Capture the cell that displays the provided text and extract its [x, y] central coordinate. 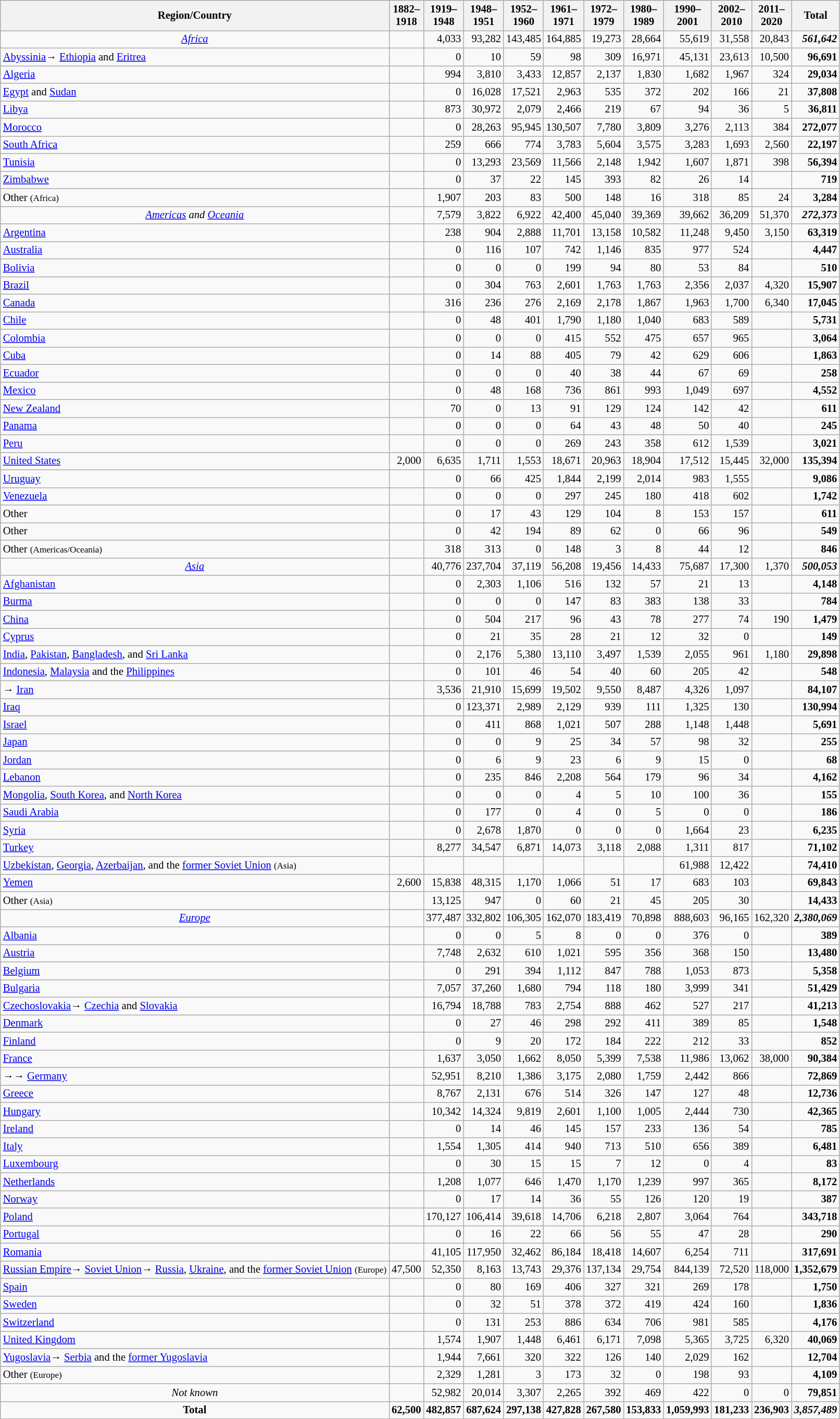
6,871 [524, 848]
39,662 [687, 215]
26 [687, 180]
414 [524, 1146]
32,000 [772, 461]
Hungary [195, 1111]
Tunisia [195, 162]
1,097 [731, 689]
6,461 [563, 1340]
4,148 [816, 584]
181,233 [731, 1410]
1,077 [483, 1182]
1,967 [731, 74]
118 [604, 988]
595 [604, 953]
Uruguay [195, 479]
153 [687, 514]
162 [731, 1358]
1,470 [563, 1182]
327 [604, 1287]
258 [816, 373]
2,199 [604, 479]
1,637 [444, 1059]
Italy [195, 1146]
15,445 [731, 461]
19,502 [563, 689]
646 [524, 1182]
86,184 [563, 1252]
1,386 [524, 1076]
12,857 [563, 74]
6,218 [604, 1217]
13,743 [524, 1270]
Other (Europe) [195, 1375]
32,462 [524, 1252]
2,888 [524, 233]
322 [563, 1358]
20 [524, 1041]
38,000 [772, 1059]
4,326 [687, 689]
1919–1948 [444, 15]
2,129 [563, 707]
5,399 [604, 1059]
320 [524, 1358]
2,137 [604, 74]
51,429 [816, 988]
6,171 [604, 1340]
500,053 [816, 567]
Uzbekistan, Georgia, Azerbaijan, and the former Soviet Union (Asia) [195, 865]
1,059,993 [687, 1410]
940 [563, 1146]
Libya [195, 109]
190 [772, 619]
324 [772, 74]
2,963 [563, 92]
2,265 [563, 1392]
15,907 [816, 285]
788 [644, 971]
84 [731, 268]
6,254 [687, 1252]
1,662 [524, 1059]
313 [483, 549]
711 [731, 1252]
27 [483, 1023]
48,315 [483, 883]
14,073 [563, 848]
1,106 [524, 584]
1,759 [644, 1076]
Abyssinia→ Ethiopia and Eritrea [195, 57]
82 [644, 180]
387 [816, 1199]
130,994 [816, 707]
3,283 [687, 145]
5,731 [816, 320]
18,788 [483, 1006]
2,176 [483, 655]
6,340 [772, 303]
418 [687, 496]
10,342 [444, 1111]
131 [483, 1322]
2,678 [483, 830]
173 [563, 1375]
2,754 [563, 1006]
39,618 [524, 1217]
2,466 [563, 109]
10,500 [772, 57]
9,086 [816, 479]
Czechoslovakia→ Czechia and Slovakia [195, 1006]
272,077 [816, 127]
Venezuela [195, 496]
794 [563, 988]
2,113 [731, 127]
13,125 [444, 900]
3,050 [483, 1059]
2,208 [563, 777]
20,014 [483, 1392]
612 [687, 443]
1,311 [687, 848]
393 [604, 180]
500 [563, 197]
70 [444, 408]
297,138 [524, 1410]
136 [687, 1129]
23,613 [731, 57]
Bulgaria [195, 988]
14,607 [644, 1252]
394 [524, 971]
Brazil [195, 285]
186 [816, 812]
36,209 [731, 215]
177 [483, 812]
Other (Africa) [195, 197]
12,736 [816, 1094]
259 [444, 145]
72,520 [731, 1270]
965 [731, 338]
730 [731, 1111]
606 [731, 356]
111 [644, 707]
93,282 [483, 39]
11,566 [563, 162]
29,034 [816, 74]
172 [563, 1041]
1,870 [524, 830]
844,139 [687, 1270]
89 [563, 531]
8,487 [644, 689]
997 [687, 1182]
Austria [195, 953]
2,380,069 [816, 918]
South Africa [195, 145]
Poland [195, 1217]
90,384 [816, 1059]
3,725 [731, 1340]
3,999 [687, 988]
3,536 [444, 689]
130,507 [563, 127]
1,742 [816, 496]
1,555 [731, 479]
20,963 [604, 461]
290 [816, 1234]
852 [816, 1041]
34,547 [483, 848]
358 [644, 443]
183,419 [604, 918]
140 [644, 1358]
Portugal [195, 1234]
China [195, 619]
194 [524, 531]
3,575 [644, 145]
219 [604, 109]
317,691 [816, 1252]
3,433 [524, 74]
253 [524, 1322]
2,088 [644, 848]
469 [644, 1392]
1,693 [731, 145]
Iraq [195, 707]
3,021 [816, 443]
→→ Germany [195, 1076]
405 [563, 356]
84,107 [816, 689]
55,619 [687, 39]
170,127 [444, 1217]
356 [644, 953]
61,988 [687, 865]
1,281 [483, 1375]
3,497 [604, 655]
2,303 [483, 584]
2,989 [524, 707]
977 [687, 250]
Ireland [195, 1129]
56,394 [816, 162]
16,794 [444, 1006]
96,691 [816, 57]
3,118 [604, 848]
Israel [195, 724]
120 [687, 1199]
742 [563, 250]
888 [604, 1006]
462 [644, 1006]
4,320 [772, 285]
106,414 [483, 1217]
332,802 [483, 918]
127 [687, 1094]
168 [524, 391]
Russian Empire→ Soviet Union→ Russia, Ukraine, and the former Soviet Union (Europe) [195, 1270]
783 [524, 1006]
504 [483, 619]
123,371 [483, 707]
184 [604, 1041]
656 [687, 1146]
45,131 [687, 57]
Region/Country [195, 15]
835 [644, 250]
68 [816, 760]
947 [483, 900]
Netherlands [195, 1182]
28,263 [483, 127]
37 [483, 180]
687,624 [483, 1410]
Finland [195, 1041]
5,604 [604, 145]
18,418 [604, 1252]
47 [687, 1234]
38 [604, 373]
524 [731, 250]
19,456 [604, 567]
291 [483, 971]
1,682 [687, 74]
Colombia [195, 338]
8,172 [816, 1182]
401 [524, 320]
Afghanistan [195, 584]
62,500 [406, 1410]
866 [731, 1076]
150 [731, 953]
15,838 [444, 883]
179 [644, 777]
233 [644, 1129]
51,370 [772, 215]
297 [563, 496]
74,410 [816, 865]
368 [687, 953]
Australia [195, 250]
3,810 [483, 74]
7,748 [444, 953]
37,119 [524, 567]
2,600 [406, 883]
143,485 [524, 39]
3,150 [772, 233]
169 [524, 1287]
2,178 [604, 303]
212 [687, 1041]
3,175 [563, 1076]
419 [644, 1304]
2,329 [444, 1375]
75,687 [687, 567]
16,971 [644, 57]
392 [604, 1392]
79 [604, 356]
10,582 [644, 233]
42,400 [563, 215]
1,830 [644, 74]
2,356 [687, 285]
162,070 [563, 918]
666 [483, 145]
629 [687, 356]
1,963 [687, 303]
424 [687, 1304]
104 [604, 514]
602 [731, 496]
304 [483, 285]
1,553 [524, 461]
1882–1918 [406, 15]
2,169 [563, 303]
1,352,679 [816, 1270]
Yemen [195, 883]
235 [483, 777]
24 [772, 197]
316 [444, 303]
20,843 [772, 39]
91 [563, 408]
13,158 [604, 233]
Asia [195, 567]
222 [644, 1041]
1,370 [772, 567]
107 [524, 250]
1,005 [644, 1111]
9,550 [604, 689]
321 [644, 1287]
25 [563, 742]
37,260 [483, 988]
6,320 [772, 1340]
72,869 [816, 1076]
13,062 [731, 1059]
203 [483, 197]
288 [644, 724]
116 [483, 250]
9,450 [731, 233]
14,324 [483, 1111]
6,635 [444, 461]
13,480 [816, 953]
40,776 [444, 567]
2,080 [604, 1076]
164,885 [563, 39]
277 [687, 619]
5,365 [687, 1340]
Syria [195, 830]
18,904 [644, 461]
1,836 [816, 1304]
415 [563, 338]
21,910 [483, 689]
69,843 [816, 883]
103 [731, 883]
4,447 [816, 250]
100 [687, 795]
1,479 [816, 619]
365 [731, 1182]
1990–2001 [687, 15]
62 [604, 531]
784 [816, 601]
47,500 [406, 1270]
Burma [195, 601]
868 [524, 724]
13,110 [563, 655]
7,538 [644, 1059]
35 [524, 637]
Switzerland [195, 1322]
Jordan [195, 760]
4,109 [816, 1375]
1952–1960 [524, 15]
1,664 [687, 830]
64 [563, 426]
Indonesia, Malaysia and the Philippines [195, 672]
1961–1971 [563, 15]
406 [563, 1287]
31,558 [731, 39]
764 [731, 1217]
155 [816, 795]
774 [524, 145]
95,945 [524, 127]
610 [524, 953]
2,560 [772, 145]
29,898 [816, 655]
Peru [195, 443]
2,014 [644, 479]
2,000 [406, 461]
589 [731, 320]
384 [772, 127]
6,481 [816, 1146]
549 [816, 531]
Canada [195, 303]
994 [444, 74]
1,148 [687, 724]
45,040 [604, 215]
1,146 [604, 250]
79,851 [816, 1392]
17,521 [524, 92]
17,512 [687, 461]
12,422 [731, 865]
Denmark [195, 1023]
199 [563, 268]
961 [731, 655]
162,320 [772, 918]
422 [687, 1392]
7,780 [604, 127]
Belgium [195, 971]
981 [687, 1322]
17,300 [731, 567]
Not known [195, 1392]
847 [604, 971]
1972–1979 [604, 15]
657 [687, 338]
1,844 [563, 479]
904 [483, 233]
243 [604, 443]
Other (Asia) [195, 900]
7 [604, 1164]
548 [816, 672]
93 [731, 1375]
Romania [195, 1252]
29,754 [644, 1270]
3,783 [563, 145]
Turkey [195, 848]
267,580 [604, 1410]
398 [772, 162]
2011–2020 [772, 15]
4,176 [816, 1322]
1,944 [444, 1358]
425 [524, 479]
37,808 [816, 92]
130 [731, 707]
New Zealand [195, 408]
1,049 [687, 391]
1,711 [483, 461]
343,718 [816, 1217]
888,603 [687, 918]
2,148 [604, 162]
Saudi Arabia [195, 812]
Japan [195, 742]
Bolivia [195, 268]
516 [563, 584]
378 [563, 1304]
23,569 [524, 162]
15,699 [524, 689]
237,704 [483, 567]
88 [524, 356]
56 [604, 1234]
118,000 [772, 1270]
993 [644, 391]
3,284 [816, 197]
149 [816, 637]
Chile [195, 320]
Algeria [195, 74]
30,972 [483, 109]
70,898 [644, 918]
13,293 [483, 162]
1,305 [483, 1146]
861 [604, 391]
7,057 [444, 988]
1,700 [731, 303]
5,691 [816, 724]
Africa [195, 39]
101 [483, 672]
507 [604, 724]
Spain [195, 1287]
377,487 [444, 918]
2,131 [483, 1094]
63,319 [816, 233]
Mongolia, South Korea, and North Korea [195, 795]
19 [731, 1199]
1,867 [644, 303]
40,069 [816, 1340]
138 [687, 601]
Luxembourg [195, 1164]
45 [644, 900]
Ecuador [195, 373]
272,373 [816, 215]
16,028 [483, 92]
124 [644, 408]
6,922 [524, 215]
2,442 [687, 1076]
785 [816, 1129]
→ Iran [195, 689]
341 [731, 988]
1,942 [644, 162]
11,248 [687, 233]
153,833 [644, 1410]
427,828 [563, 1410]
11,701 [563, 233]
69 [731, 373]
53 [687, 268]
326 [604, 1094]
886 [563, 1322]
4,162 [816, 777]
Europe [195, 918]
Mexico [195, 391]
1,863 [816, 356]
142 [687, 408]
Argentina [195, 233]
939 [604, 707]
535 [604, 92]
292 [604, 1023]
Lebanon [195, 777]
52,350 [444, 1270]
298 [563, 1023]
1948–1951 [483, 15]
3,822 [483, 215]
22,197 [816, 145]
706 [644, 1322]
Morocco [195, 127]
1,548 [816, 1023]
28,664 [644, 39]
236 [483, 303]
1,239 [644, 1182]
Americas and Oceania [195, 215]
41,105 [444, 1252]
137,134 [604, 1270]
8,277 [444, 848]
1,750 [816, 1287]
1,112 [563, 971]
1,040 [644, 320]
3,809 [644, 127]
2,055 [687, 655]
6,235 [816, 830]
2,029 [687, 1358]
160 [731, 1304]
236,903 [772, 1410]
France [195, 1059]
1,790 [563, 320]
United Kingdom [195, 1340]
50 [687, 426]
7,098 [644, 1340]
2002–2010 [731, 15]
7,661 [483, 1358]
255 [816, 742]
561,642 [816, 39]
Greece [195, 1094]
132 [604, 584]
Panama [195, 426]
202 [687, 92]
56,208 [563, 567]
383 [644, 601]
1,208 [444, 1182]
376 [687, 936]
1980–1989 [644, 15]
5,380 [524, 655]
2,037 [731, 285]
3,857,489 [816, 1410]
106,305 [524, 918]
475 [644, 338]
1,066 [563, 883]
7,579 [444, 215]
36,811 [816, 109]
564 [604, 777]
1,325 [687, 707]
1,100 [604, 1111]
585 [731, 1322]
309 [604, 57]
1,680 [524, 988]
42,365 [816, 1111]
198 [687, 1375]
983 [687, 479]
527 [687, 1006]
8,210 [483, 1076]
276 [524, 303]
1,554 [444, 1146]
Norway [195, 1199]
676 [524, 1094]
Cyprus [195, 637]
59 [524, 57]
514 [563, 1094]
135,394 [816, 461]
482,857 [444, 1410]
3,276 [687, 127]
634 [604, 1322]
1,871 [731, 162]
1,607 [687, 162]
India, Pakistan, Bangladesh, and Sri Lanka [195, 655]
78 [644, 619]
736 [563, 391]
Other (Americas/Oceania) [195, 549]
1,053 [687, 971]
17,045 [816, 303]
52,982 [444, 1392]
Yugoslavia→ Serbia and the former Yugoslavia [195, 1358]
11,986 [687, 1059]
19,273 [604, 39]
41,213 [816, 1006]
238 [444, 233]
5,358 [816, 971]
Albania [195, 936]
18,671 [563, 461]
2,079 [524, 109]
Egypt and Sudan [195, 92]
14,706 [563, 1217]
763 [524, 285]
52,951 [444, 1076]
1,574 [444, 1340]
96,165 [731, 918]
United States [195, 461]
29,376 [563, 1270]
39,369 [644, 215]
4,033 [444, 39]
817 [731, 848]
2,444 [687, 1111]
Zimbabwe [195, 180]
697 [731, 391]
8,767 [444, 1094]
2,632 [483, 953]
71,102 [816, 848]
719 [816, 180]
166 [731, 92]
Sweden [195, 1304]
178 [731, 1287]
8,050 [563, 1059]
Cuba [195, 356]
713 [604, 1146]
8,163 [483, 1270]
552 [604, 338]
4,552 [816, 391]
74 [731, 619]
2,807 [644, 1217]
9,819 [524, 1111]
12,704 [816, 1358]
117,950 [483, 1252]
3,307 [524, 1392]
